Locate the cell with the specified text and output its [x, y] center coordinate. 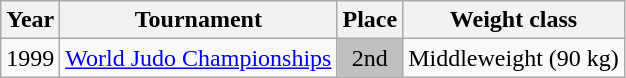
Tournament [198, 20]
2nd [370, 58]
Middleweight (90 kg) [514, 58]
1999 [30, 58]
Weight class [514, 20]
Year [30, 20]
Place [370, 20]
World Judo Championships [198, 58]
